Determine the (X, Y) coordinate at the center of the cell enclosing the given text.  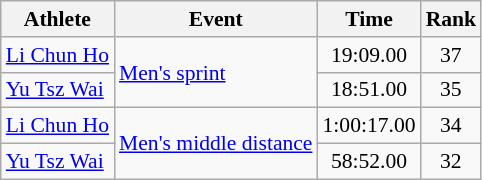
Event (216, 19)
Time (368, 19)
32 (452, 162)
19:09.00 (368, 55)
18:51.00 (368, 90)
35 (452, 90)
Men's sprint (216, 72)
37 (452, 55)
Rank (452, 19)
Athlete (58, 19)
58:52.00 (368, 162)
1:00:17.00 (368, 126)
34 (452, 126)
Men's middle distance (216, 144)
